Provide the [X, Y] coordinate of the cell's center where the given text is located.  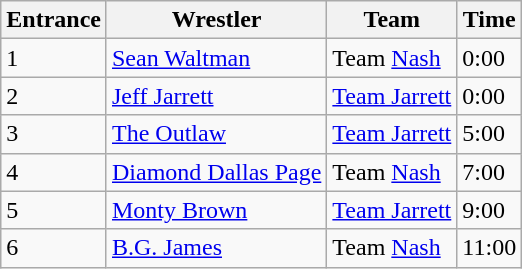
Entrance [54, 20]
3 [54, 134]
6 [54, 248]
Diamond Dallas Page [216, 172]
9:00 [490, 210]
Team [392, 20]
Monty Brown [216, 210]
Time [490, 20]
Wrestler [216, 20]
B.G. James [216, 248]
4 [54, 172]
2 [54, 96]
7:00 [490, 172]
The Outlaw [216, 134]
1 [54, 58]
11:00 [490, 248]
5:00 [490, 134]
5 [54, 210]
Sean Waltman [216, 58]
Jeff Jarrett [216, 96]
